For the text-containing cell, return its midpoint in [X, Y] coordinate format. 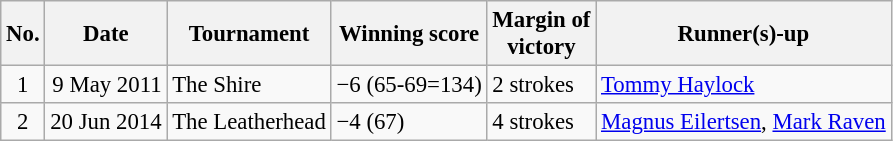
The Leatherhead [249, 122]
4 strokes [542, 122]
Tommy Haylock [744, 85]
Tournament [249, 34]
No. [23, 34]
Magnus Eilertsen, Mark Raven [744, 122]
−4 (67) [409, 122]
2 [23, 122]
2 strokes [542, 85]
Margin ofvictory [542, 34]
Date [106, 34]
Runner(s)-up [744, 34]
The Shire [249, 85]
9 May 2011 [106, 85]
20 Jun 2014 [106, 122]
Winning score [409, 34]
−6 (65-69=134) [409, 85]
1 [23, 85]
